Return the [X, Y] coordinate for the center point of the cell that contains the specified text.  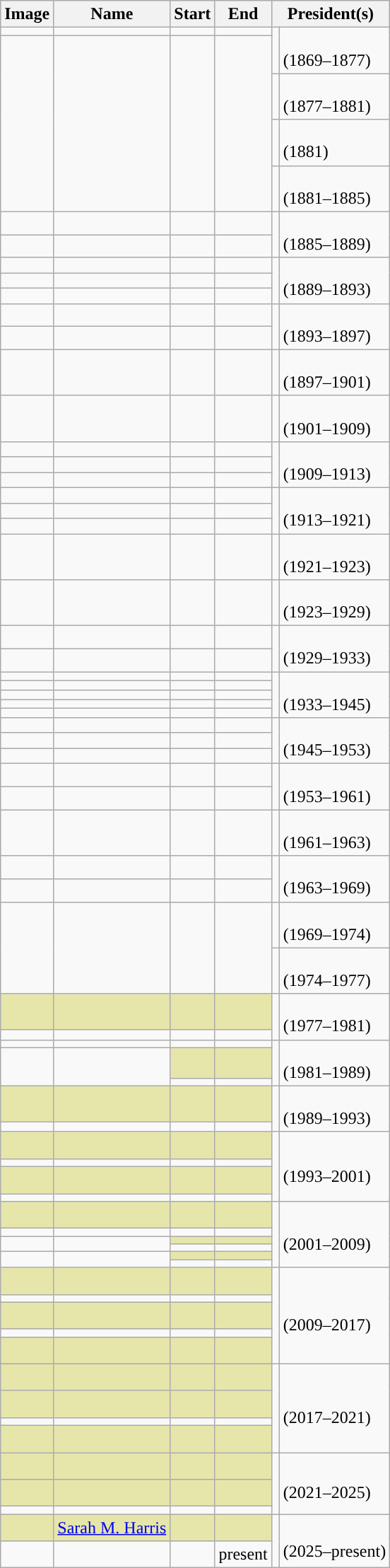
(1909–1913) [334, 464]
Start [192, 14]
(1953–1961) [334, 786]
(1974–1977) [334, 970]
(1885–1889) [334, 235]
(2025–present) [334, 1541]
(1969–1974) [334, 925]
(1993–2001) [334, 1166]
(1933–1945) [334, 695]
(1877–1881) [334, 96]
(2009–2017) [334, 1316]
(1961–1963) [334, 833]
Sarah M. Harris [112, 1528]
End [243, 14]
(1901–1909) [334, 419]
(1897–1901) [334, 372]
present [243, 1555]
(1981–1989) [334, 1062]
(1869–1877) [334, 51]
(1929–1933) [334, 649]
(1881–1885) [334, 188]
(1921–1923) [334, 556]
President(s) [331, 14]
(1977–1981) [334, 1017]
(1893–1897) [334, 327]
Image [27, 14]
(1945–1953) [334, 741]
(2001–2009) [334, 1235]
(1889–1893) [334, 280]
(1923–1929) [334, 603]
Name [112, 14]
(1913–1921) [334, 511]
(1989–1993) [334, 1109]
(1963–1969) [334, 878]
(2021–2025) [334, 1484]
(1881) [334, 143]
(2017–2021) [334, 1407]
